For the text-containing cell, return its midpoint in (x, y) coordinate format. 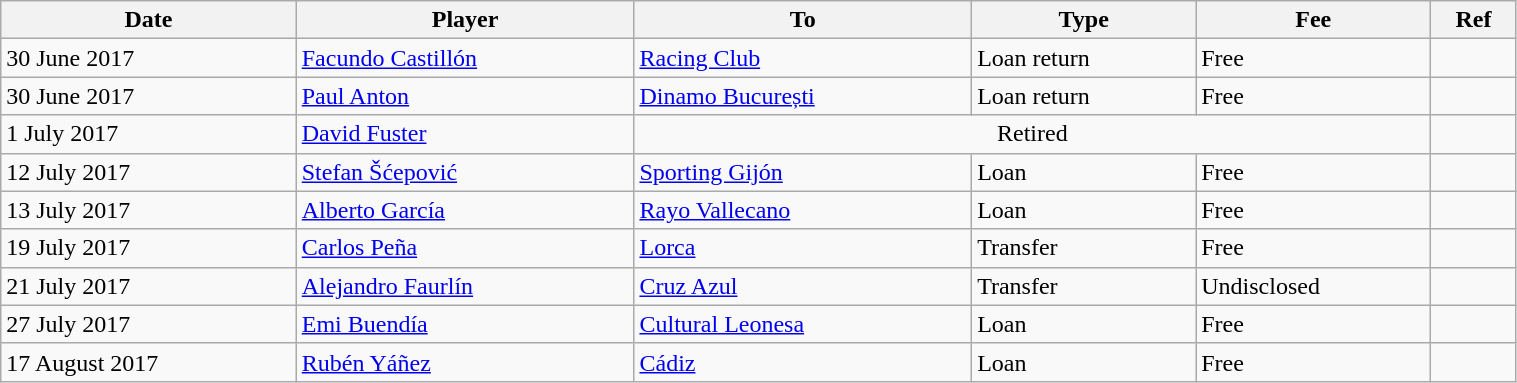
Racing Club (803, 58)
Carlos Peña (465, 248)
Ref (1474, 20)
Cultural Leonesa (803, 324)
Sporting Gijón (803, 172)
Fee (1314, 20)
To (803, 20)
Paul Anton (465, 96)
Retired (1032, 134)
Emi Buendía (465, 324)
17 August 2017 (148, 362)
Type (1084, 20)
Dinamo București (803, 96)
27 July 2017 (148, 324)
Stefan Šćepović (465, 172)
Rayo Vallecano (803, 210)
Cruz Azul (803, 286)
David Fuster (465, 134)
Alejandro Faurlín (465, 286)
21 July 2017 (148, 286)
Player (465, 20)
Facundo Castillón (465, 58)
19 July 2017 (148, 248)
Rubén Yáñez (465, 362)
Cádiz (803, 362)
1 July 2017 (148, 134)
Alberto García (465, 210)
Lorca (803, 248)
Undisclosed (1314, 286)
12 July 2017 (148, 172)
13 July 2017 (148, 210)
Date (148, 20)
